For the text-containing cell, return its midpoint in [X, Y] coordinate format. 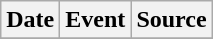
Source [172, 20]
Event [96, 20]
Date [30, 20]
